Detect which cell encompasses the target text, then output its [x, y] center coordinate. 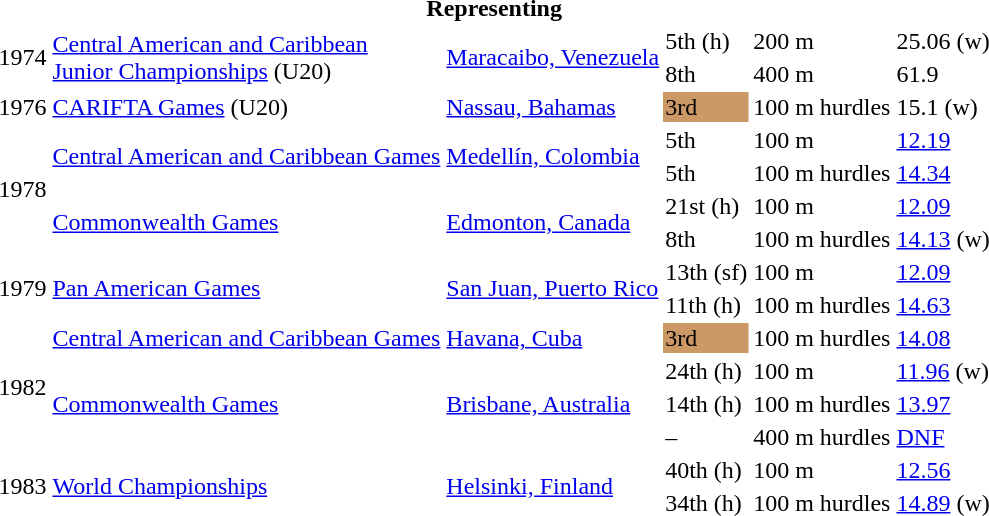
Central American and CaribbeanJunior Championships (U20) [246, 58]
400 m hurdles [822, 437]
– [706, 437]
200 m [822, 41]
40th (h) [706, 470]
5th (h) [706, 41]
21st (h) [706, 206]
San Juan, Puerto Rico [553, 288]
13th (sf) [706, 272]
400 m [822, 74]
11th (h) [706, 305]
CARIFTA Games (U20) [246, 107]
Maracaibo, Venezuela [553, 58]
24th (h) [706, 371]
Brisbane, Australia [553, 404]
Medellín, Colombia [553, 156]
Nassau, Bahamas [553, 107]
14th (h) [706, 404]
Pan American Games [246, 288]
Havana, Cuba [553, 338]
Edmonton, Canada [553, 222]
